Find where the given text appears and provide that cell's center as (X, Y) coordinate. 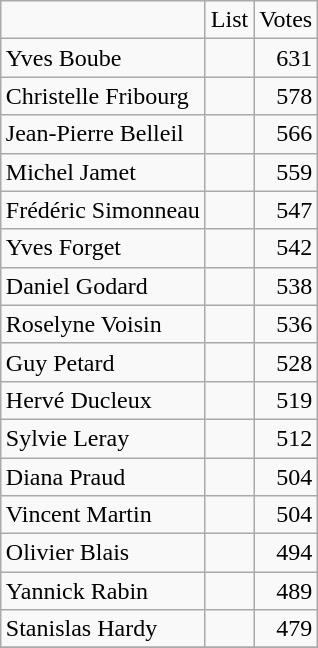
542 (286, 248)
528 (286, 362)
Vincent Martin (102, 515)
Sylvie Leray (102, 438)
Hervé Ducleux (102, 400)
479 (286, 629)
Yannick Rabin (102, 591)
Diana Praud (102, 477)
538 (286, 286)
Stanislas Hardy (102, 629)
547 (286, 210)
Votes (286, 20)
Daniel Godard (102, 286)
578 (286, 96)
494 (286, 553)
519 (286, 400)
Yves Forget (102, 248)
Jean-Pierre Belleil (102, 134)
Frédéric Simonneau (102, 210)
559 (286, 172)
List (229, 20)
512 (286, 438)
Guy Petard (102, 362)
Michel Jamet (102, 172)
Yves Boube (102, 58)
Roselyne Voisin (102, 324)
566 (286, 134)
Christelle Fribourg (102, 96)
631 (286, 58)
489 (286, 591)
Olivier Blais (102, 553)
536 (286, 324)
